Identify which cell holds the provided text, then report its [x, y] central coordinate. 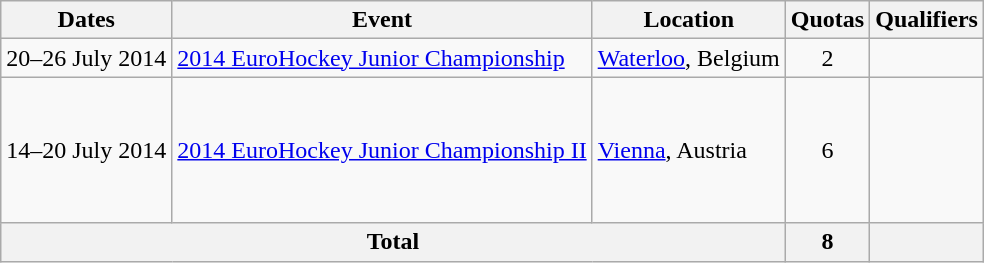
2014 EuroHockey Junior Championship [382, 58]
Location [688, 20]
Total [394, 242]
Event [382, 20]
8 [827, 242]
Waterloo, Belgium [688, 58]
Qualifiers [927, 20]
2014 EuroHockey Junior Championship II [382, 150]
Quotas [827, 20]
14–20 July 2014 [86, 150]
Vienna, Austria [688, 150]
Dates [86, 20]
6 [827, 150]
2 [827, 58]
20–26 July 2014 [86, 58]
